Return [X, Y] of the center of cell containing provided text 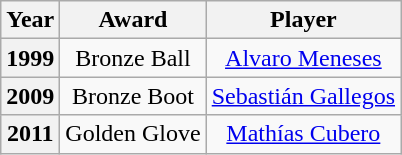
Sebastián Gallegos [303, 96]
Bronze Boot [133, 96]
2009 [30, 96]
Mathías Cubero [303, 134]
Golden Glove [133, 134]
2011 [30, 134]
Alvaro Meneses [303, 58]
Year [30, 20]
Award [133, 20]
Bronze Ball [133, 58]
Player [303, 20]
1999 [30, 58]
